Find where the given text appears and provide that cell's center as (X, Y) coordinate. 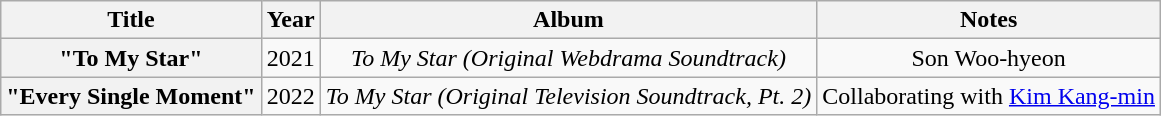
Title (131, 20)
Year (290, 20)
"Every Single Moment" (131, 96)
Collaborating with Kim Kang-min (989, 96)
Notes (989, 20)
2021 (290, 58)
"To My Star" (131, 58)
2022 (290, 96)
To My Star (Original Television Soundtrack, Pt. 2) (568, 96)
Album (568, 20)
To My Star (Original Webdrama Soundtrack) (568, 58)
Son Woo-hyeon (989, 58)
